Capture the cell that displays the provided text and extract its [x, y] central coordinate. 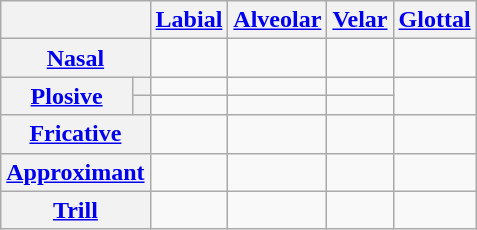
Trill [76, 210]
Plosive [67, 96]
Alveolar [278, 20]
Glottal [434, 20]
Nasal [76, 58]
Fricative [76, 134]
Velar [360, 20]
Approximant [76, 172]
Labial [189, 20]
